Pinpoint the cell where the given text exists, returning its [X, Y] midpoint coordinate. 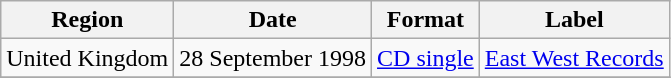
United Kingdom [88, 58]
Label [574, 20]
East West Records [574, 58]
28 September 1998 [273, 58]
CD single [426, 58]
Region [88, 20]
Format [426, 20]
Date [273, 20]
